Identify which cell holds the provided text, then report its [x, y] central coordinate. 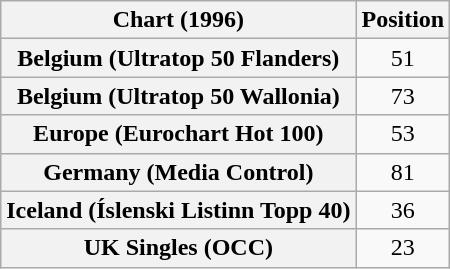
Chart (1996) [178, 20]
Iceland (Íslenski Listinn Topp 40) [178, 210]
Belgium (Ultratop 50 Flanders) [178, 58]
53 [403, 134]
Position [403, 20]
Belgium (Ultratop 50 Wallonia) [178, 96]
51 [403, 58]
81 [403, 172]
Germany (Media Control) [178, 172]
23 [403, 248]
36 [403, 210]
73 [403, 96]
UK Singles (OCC) [178, 248]
Europe (Eurochart Hot 100) [178, 134]
